Provide the [X, Y] coordinate of the cell's center where the given text is located.  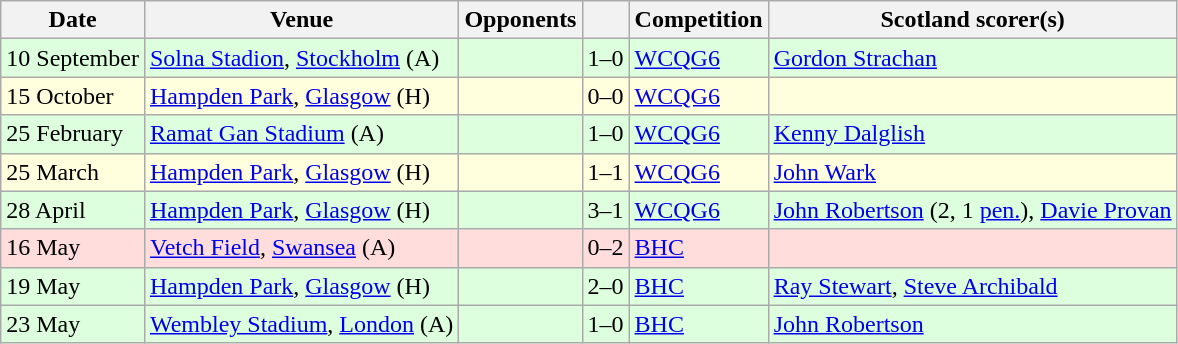
Solna Stadion, Stockholm (A) [301, 58]
10 September [73, 58]
0–0 [606, 96]
0–2 [606, 248]
Competition [698, 20]
Ramat Gan Stadium (A) [301, 134]
Opponents [520, 20]
John Robertson (2, 1 pen.), Davie Provan [972, 210]
Scotland scorer(s) [972, 20]
Date [73, 20]
Wembley Stadium, London (A) [301, 324]
John Wark [972, 172]
25 March [73, 172]
25 February [73, 134]
2–0 [606, 286]
16 May [73, 248]
3–1 [606, 210]
19 May [73, 286]
Vetch Field, Swansea (A) [301, 248]
Ray Stewart, Steve Archibald [972, 286]
1–1 [606, 172]
Venue [301, 20]
28 April [73, 210]
23 May [73, 324]
Kenny Dalglish [972, 134]
John Robertson [972, 324]
15 October [73, 96]
Gordon Strachan [972, 58]
